For the text-containing cell, return its midpoint in [x, y] coordinate format. 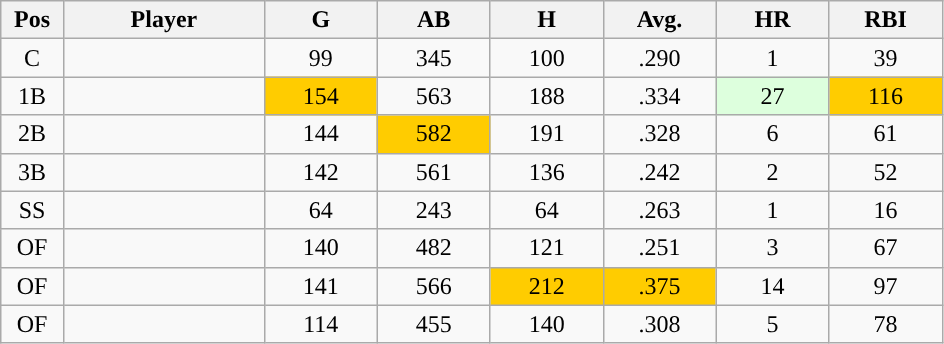
.375 [660, 286]
99 [320, 58]
188 [546, 96]
.308 [660, 324]
52 [886, 172]
243 [434, 210]
39 [886, 58]
1B [32, 96]
HR [772, 20]
2B [32, 134]
61 [886, 134]
116 [886, 96]
144 [320, 134]
142 [320, 172]
.263 [660, 210]
G [320, 20]
566 [434, 286]
455 [434, 324]
136 [546, 172]
114 [320, 324]
Player [164, 20]
Pos [32, 20]
6 [772, 134]
3B [32, 172]
482 [434, 248]
5 [772, 324]
C [32, 58]
121 [546, 248]
141 [320, 286]
RBI [886, 20]
67 [886, 248]
.328 [660, 134]
.242 [660, 172]
563 [434, 96]
345 [434, 58]
78 [886, 324]
.251 [660, 248]
H [546, 20]
2 [772, 172]
16 [886, 210]
AB [434, 20]
97 [886, 286]
212 [546, 286]
191 [546, 134]
.290 [660, 58]
14 [772, 286]
154 [320, 96]
SS [32, 210]
561 [434, 172]
3 [772, 248]
27 [772, 96]
Avg. [660, 20]
.334 [660, 96]
582 [434, 134]
100 [546, 58]
